Find where the given text appears and provide that cell's center as (x, y) coordinate. 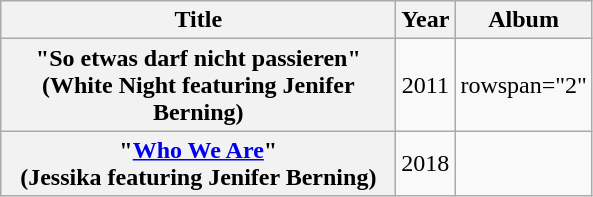
2011 (426, 85)
"So etwas darf nicht passieren"(White Night featuring Jenifer Berning) (198, 85)
"Who We Are"(Jessika featuring Jenifer Berning) (198, 164)
Title (198, 20)
Year (426, 20)
2018 (426, 164)
Album (524, 20)
rowspan="2" (524, 85)
